From the cell containing the given text, extract its center point as [x, y] coordinate. 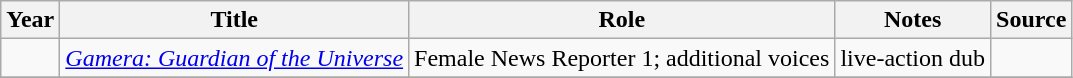
Female News Reporter 1; additional voices [622, 58]
Title [234, 20]
Source [1032, 20]
Gamera: Guardian of the Universe [234, 58]
Role [622, 20]
Year [30, 20]
live-action dub [913, 58]
Notes [913, 20]
